Find where the given text appears and provide that cell's center as (x, y) coordinate. 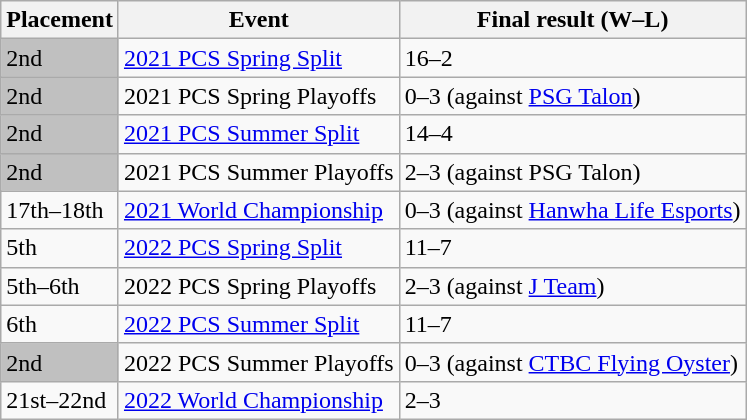
2022 World Championship (258, 400)
2022 PCS Summer Split (258, 324)
2021 World Championship (258, 210)
5th (60, 248)
0–3 (against CTBC Flying Oyster) (572, 362)
16–2 (572, 58)
2022 PCS Spring Split (258, 248)
2–3 (572, 400)
0–3 (against PSG Talon) (572, 96)
2021 PCS Summer Split (258, 134)
0–3 (against Hanwha Life Esports) (572, 210)
2021 PCS Summer Playoffs (258, 172)
14–4 (572, 134)
2–3 (against PSG Talon) (572, 172)
Event (258, 20)
2–3 (against J Team) (572, 286)
21st–22nd (60, 400)
2022 PCS Summer Playoffs (258, 362)
2022 PCS Spring Playoffs (258, 286)
6th (60, 324)
5th–6th (60, 286)
Placement (60, 20)
2021 PCS Spring Split (258, 58)
2021 PCS Spring Playoffs (258, 96)
Final result (W–L) (572, 20)
17th–18th (60, 210)
